For the text-containing cell, return its midpoint in [x, y] coordinate format. 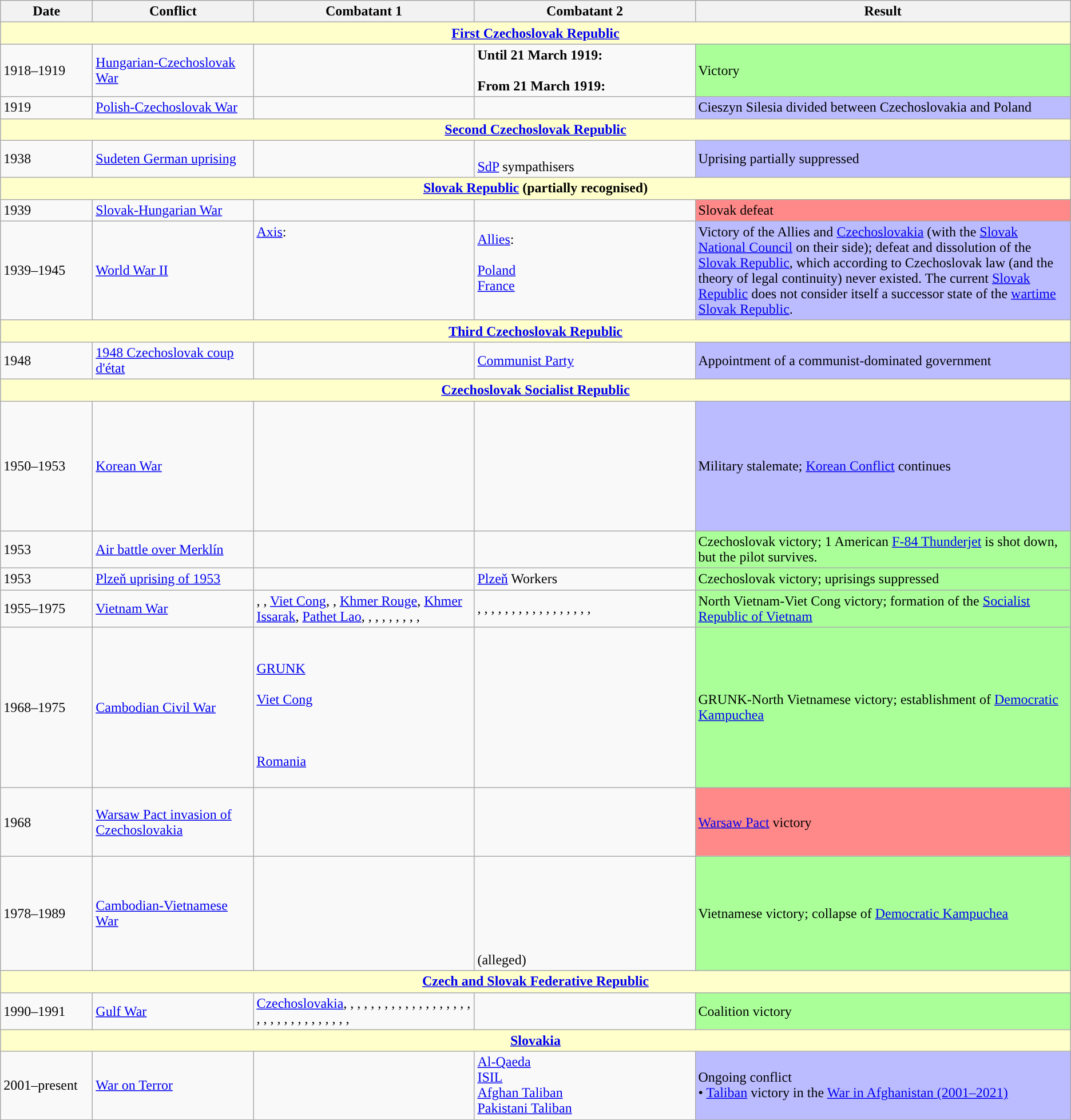
1990–1991 [47, 1011]
First Czechoslovak Republic [535, 33]
SdP sympathisers [585, 159]
1918–1919 [47, 70]
1939 [47, 210]
1968 [47, 822]
1968–1975 [47, 707]
1938 [47, 159]
Plzeň uprising of 1953 [173, 579]
Air battle over Merklín [173, 549]
Vietnam War [173, 609]
Slovak defeat [883, 210]
Czech and Slovak Federative Republic [535, 982]
1948 Czechoslovak coup d'état [173, 361]
1978–1989 [47, 913]
Military stalemate; Korean Conflict continues [883, 466]
Coalition victory [883, 1011]
Result [883, 11]
1950–1953 [47, 466]
Sudeten German uprising [173, 159]
, , , , , , , , , , , , , , , , , [585, 609]
Plzeň Workers [585, 579]
Cambodian-Vietnamese War [173, 913]
Communist Party [585, 361]
2001–present [47, 1085]
Ongoing conflict• Taliban victory in the War in Afghanistan (2001–2021) [883, 1085]
Czechoslovakia, , , , , , , , , , , , , , , , , , , , , , , , , , , , , , , , , [364, 1011]
Axis: [364, 270]
Warsaw Pact victory [883, 822]
World War II [173, 270]
Conflict [173, 11]
Allies: Poland France [585, 270]
Slovak-Hungarian War [173, 210]
Czechoslovak Socialist Republic [535, 390]
GRUNK Viet Cong Romania [364, 707]
1939–1945 [47, 270]
Czechoslovak victory; uprisings suppressed [883, 579]
Al-Qaeda ISIL Afghan Taliban Pakistani Taliban [585, 1085]
1955–1975 [47, 609]
Slovak Republic (partially recognised) [535, 188]
GRUNK-North Vietnamese victory; establishment of Democratic Kampuchea [883, 707]
Vietnamese victory; collapse of Democratic Kampuchea [883, 913]
Appointment of a communist-dominated government [883, 361]
Cambodian Civil War [173, 707]
Slovakia [535, 1040]
Combatant 2 [585, 11]
Warsaw Pact invasion of Czechoslovakia [173, 822]
Second Czechoslovak Republic [535, 129]
Victory [883, 70]
Combatant 1 [364, 11]
Gulf War [173, 1011]
Uprising partially suppressed [883, 159]
War on Terror [173, 1085]
Korean War [173, 466]
Czechoslovak victory; 1 American F-84 Thunderjet is shot down, but the pilot survives. [883, 549]
Date [47, 11]
Cieszyn Silesia divided between Czechoslovakia and Poland [883, 108]
North Vietnam-Viet Cong victory; formation of the Socialist Republic of Vietnam [883, 609]
Hungarian-Czechoslovak War [173, 70]
(alleged) [585, 913]
Until 21 March 1919:From 21 March 1919: [585, 70]
1919 [47, 108]
, , Viet Cong, , Khmer Rouge, Khmer Issarak, Pathet Lao, , , , , , , , , [364, 609]
Third Czechoslovak Republic [535, 331]
1948 [47, 361]
Polish-Czechoslovak War [173, 108]
